From the cell containing the given text, extract its center point as (X, Y) coordinate. 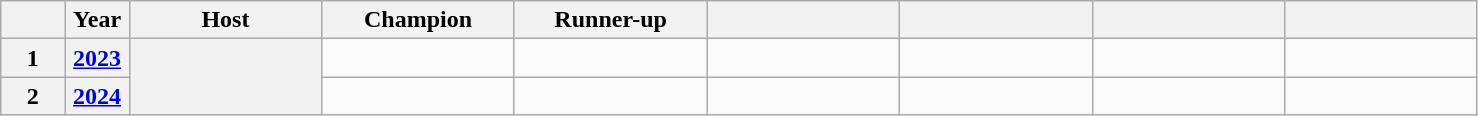
Champion (418, 20)
Runner-up (610, 20)
2024 (97, 96)
2 (33, 96)
2023 (97, 58)
Host (226, 20)
Year (97, 20)
1 (33, 58)
